Pinpoint the cell where the given text exists, returning its (x, y) midpoint coordinate. 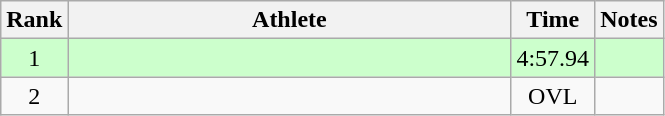
Athlete (290, 20)
2 (34, 96)
4:57.94 (553, 58)
OVL (553, 96)
Notes (629, 20)
1 (34, 58)
Rank (34, 20)
Time (553, 20)
